Detect which cell encompasses the target text, then output its (x, y) center coordinate. 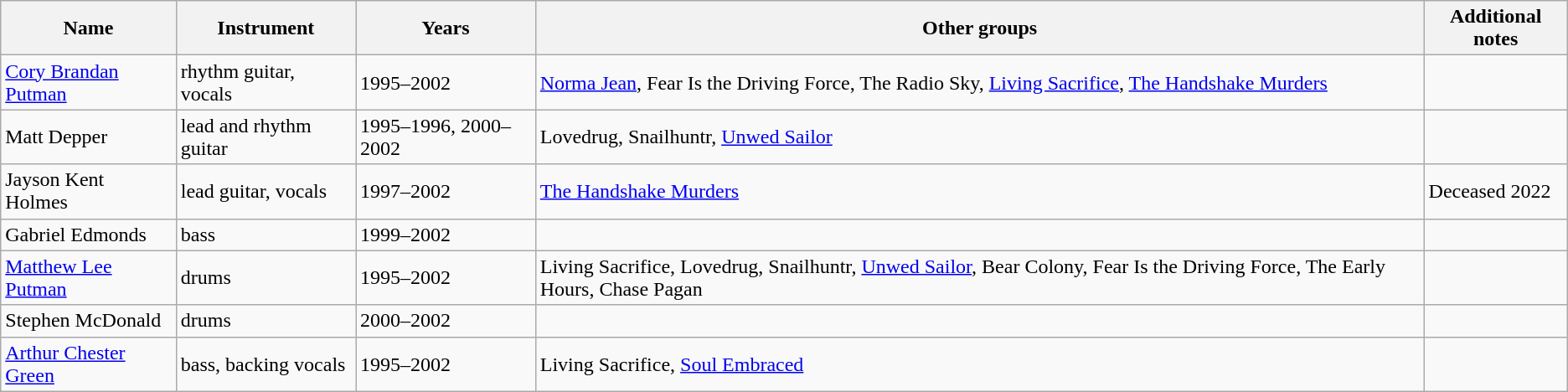
Matt Depper (89, 137)
lead and rhythm guitar (266, 137)
Jayson Kent Holmes (89, 191)
bass, backing vocals (266, 364)
Years (446, 28)
1999–2002 (446, 235)
Gabriel Edmonds (89, 235)
1997–2002 (446, 191)
Cory Brandan Putman (89, 82)
Living Sacrifice, Soul Embraced (980, 364)
Stephen McDonald (89, 321)
Deceased 2022 (1496, 191)
The Handshake Murders (980, 191)
Other groups (980, 28)
Lovedrug, Snailhuntr, Unwed Sailor (980, 137)
Name (89, 28)
rhythm guitar, vocals (266, 82)
Norma Jean, Fear Is the Driving Force, The Radio Sky, Living Sacrifice, The Handshake Murders (980, 82)
Arthur Chester Green (89, 364)
lead guitar, vocals (266, 191)
2000–2002 (446, 321)
Additional notes (1496, 28)
Living Sacrifice, Lovedrug, Snailhuntr, Unwed Sailor, Bear Colony, Fear Is the Driving Force, The Early Hours, Chase Pagan (980, 278)
bass (266, 235)
Instrument (266, 28)
1995–1996, 2000–2002 (446, 137)
Matthew Lee Putman (89, 278)
